From the cell containing the given text, extract its center point as (x, y) coordinate. 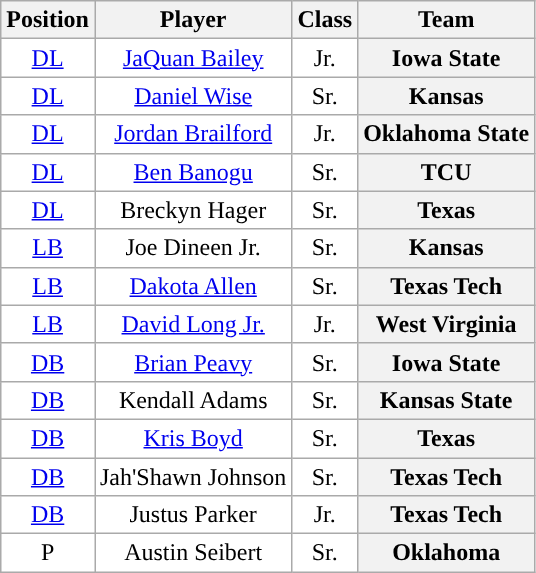
Player (192, 20)
Breckyn Hager (192, 210)
Jordan Brailford (192, 134)
Team (446, 20)
Daniel Wise (192, 96)
Class (325, 20)
Kansas State (446, 400)
West Virginia (446, 324)
JaQuan Bailey (192, 58)
Joe Dineen Jr. (192, 248)
Brian Peavy (192, 362)
Ben Banogu (192, 172)
Jah'Shawn Johnson (192, 477)
Justus Parker (192, 515)
David Long Jr. (192, 324)
P (48, 553)
Austin Seibert (192, 553)
Oklahoma (446, 553)
Kendall Adams (192, 400)
Position (48, 20)
Dakota Allen (192, 286)
TCU (446, 172)
Oklahoma State (446, 134)
Kris Boyd (192, 438)
